From the cell containing the given text, extract its center point as [X, Y] coordinate. 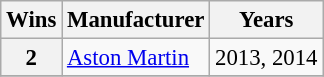
Wins [32, 20]
2 [32, 58]
Manufacturer [136, 20]
Aston Martin [136, 58]
Years [266, 20]
2013, 2014 [266, 58]
